Return the (X, Y) coordinate for the center point of the cell that contains the specified text.  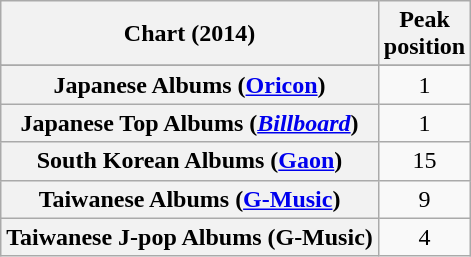
4 (424, 237)
Taiwanese J-pop Albums (G-Music) (190, 237)
Japanese Albums (Oricon) (190, 85)
South Korean Albums (Gaon) (190, 161)
Taiwanese Albums (G-Music) (190, 199)
9 (424, 199)
Japanese Top Albums (Billboard) (190, 123)
15 (424, 161)
Peakposition (424, 34)
Chart (2014) (190, 34)
